Determine the (x, y) coordinate at the center of the cell enclosing the given text.  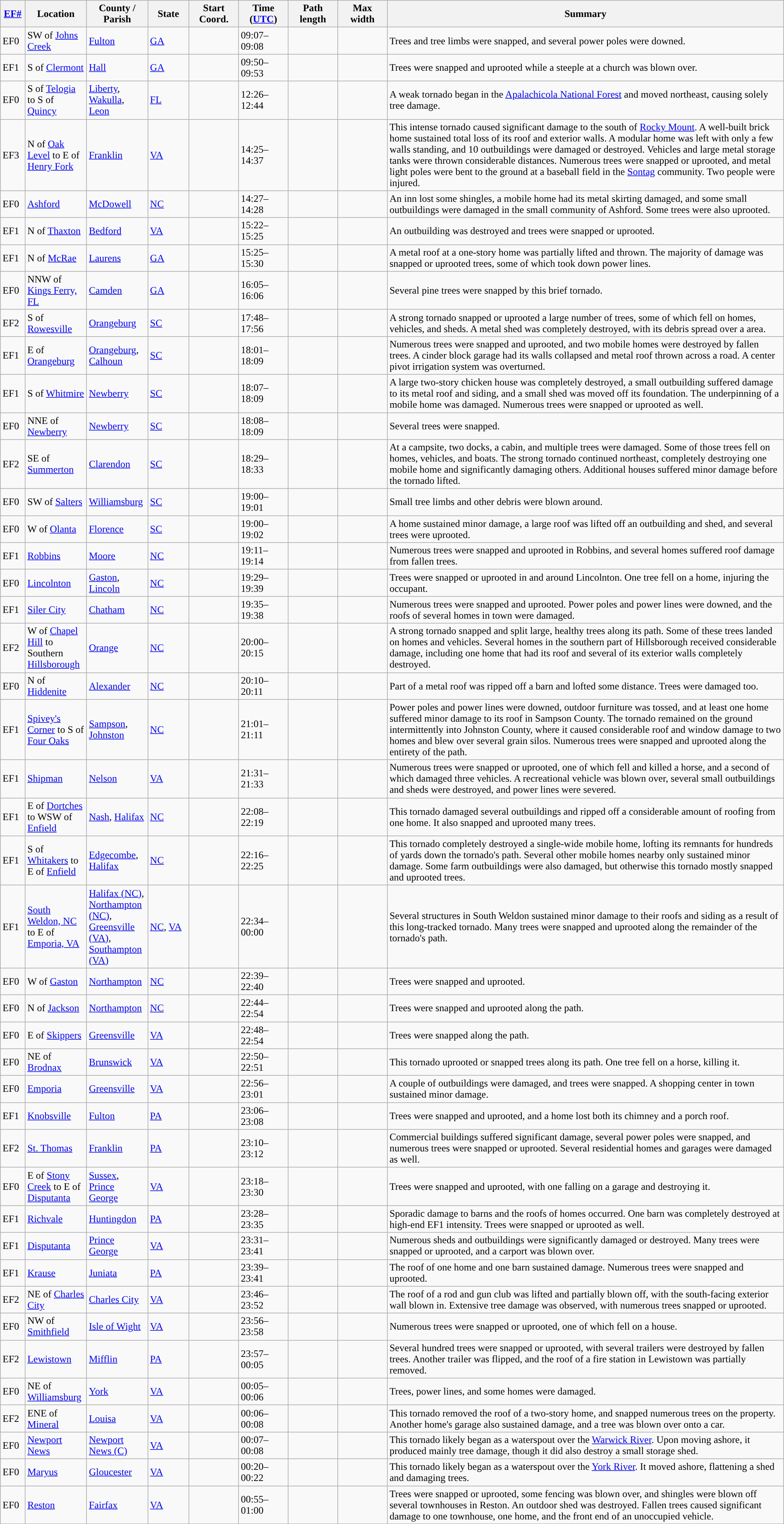
22:56–23:01 (263, 1089)
Sussex, Prince George (117, 1187)
23:10–23:12 (263, 1148)
NE of Williamsburg (56, 1391)
Williamsburg (117, 502)
S of Rowesville (56, 323)
W of Olanta (56, 529)
Ashford (56, 204)
SW of Salters (56, 502)
E of Dortches to WSW of Enfield (56, 817)
Lincolnton (56, 583)
SW of Johns Creek (56, 41)
21:31–21:33 (263, 779)
Orangeburg (117, 323)
St. Thomas (56, 1148)
Nelson (117, 779)
Location (56, 14)
Newport News (56, 1445)
A weak tornado began in the Apalachicola National Forest and moved northeast, causing solely tree damage. (586, 100)
Path length (313, 14)
00:07–00:08 (263, 1445)
Orangeburg, Calhoun (117, 355)
Start Coord. (214, 14)
Florence (117, 529)
County / Parish (117, 14)
S of Telogia to S of Quincy (56, 100)
22:34–00:00 (263, 926)
00:55–01:00 (263, 1505)
ENE of Mineral (56, 1419)
Gloucester (117, 1472)
Lewistown (56, 1359)
Part of a metal roof was ripped off a barn and lofted some distance. Trees were damaged too. (586, 686)
An outbuilding was destroyed and trees were snapped or uprooted. (586, 231)
Small tree limbs and other debris were blown around. (586, 502)
Maryus (56, 1472)
York (117, 1391)
Trees were snapped and uprooted, and a home lost both its chimney and a porch roof. (586, 1116)
N of Jackson (56, 1008)
N of McRae (56, 258)
NW of Smithfield (56, 1327)
23:46–23:52 (263, 1299)
20:10–20:11 (263, 686)
23:56–23:58 (263, 1327)
Max width (363, 14)
22:16–22:25 (263, 860)
Gaston, Lincoln (117, 583)
Clarendon (117, 464)
Louisa (117, 1419)
Emporia (56, 1089)
Several pine trees were snapped by this brief tornado. (586, 290)
23:57–00:05 (263, 1359)
Trees were snapped and uprooted while a steeple at a church was blown over. (586, 68)
Liberty, Wakulla, Leon (117, 100)
Disputanta (56, 1246)
Trees were snapped along the path. (586, 1035)
W of Gaston (56, 981)
Trees were snapped and uprooted, with one falling on a garage and destroying it. (586, 1187)
14:25–14:37 (263, 155)
23:06–23:08 (263, 1116)
E of Stony Creek to E of Disputanta (56, 1187)
Juniata (117, 1273)
Camden (117, 290)
18:01–18:09 (263, 355)
Krause (56, 1273)
Trees were snapped and uprooted along the path. (586, 1008)
Trees, power lines, and some homes were damaged. (586, 1391)
Halifax (NC), Northampton (NC), Greensville (VA), Southampton (VA) (117, 926)
17:48–17:56 (263, 323)
EF# (13, 14)
Fairfax (117, 1505)
The roof of one home and one barn sustained damage. Numerous trees were snapped and uprooted. (586, 1273)
16:05–16:06 (263, 290)
N of Thaxton (56, 231)
A couple of outbuildings were damaged, and trees were snapped. A shopping center in town sustained minor damage. (586, 1089)
19:11–19:14 (263, 556)
Numerous trees were snapped and uprooted. Power poles and power lines were downed, and the roofs of several homes in town were damaged. (586, 610)
EF3 (13, 155)
Numerous sheds and outbuildings were significantly damaged or destroyed. Many trees were snapped or uprooted, and a carport was blown over. (586, 1246)
State (168, 14)
Numerous trees were snapped and uprooted in Robbins, and several homes suffered roof damage from fallen trees. (586, 556)
22:48–22:54 (263, 1035)
Newport News (C) (117, 1445)
Moore (117, 556)
Bedford (117, 231)
18:29–18:33 (263, 464)
19:00–19:02 (263, 529)
S of Whitmire (56, 393)
Trees were snapped and uprooted. (586, 981)
00:20–00:22 (263, 1472)
18:07–18:09 (263, 393)
A home sustained minor damage, a large roof was lifted off an outbuilding and shed, and several trees were uprooted. (586, 529)
NNW of Kings Ferry, FL (56, 290)
N of Oak Level to E of Henry Fork (56, 155)
Chatham (117, 610)
N of Hiddenite (56, 686)
FL (168, 100)
This tornado damaged several outbuildings and ripped off a considerable amount of roofing from one home. It also snapped and uprooted many trees. (586, 817)
Siler City (56, 610)
22:50–22:51 (263, 1062)
23:39–23:41 (263, 1273)
15:25–15:30 (263, 258)
Summary (586, 14)
Edgecombe, Halifax (117, 860)
W of Chapel Hill to Southern Hillsborough (56, 648)
19:29–19:39 (263, 583)
S of Clermont (56, 68)
Charles City (117, 1299)
Several trees were snapped. (586, 426)
Nash, Halifax (117, 817)
NC, VA (168, 926)
22:08–22:19 (263, 817)
Richvale (56, 1219)
20:00–20:15 (263, 648)
This tornado uprooted or snapped trees along its path. One tree fell on a horse, killing it. (586, 1062)
South Weldon, NC to E of Emporia, VA (56, 926)
12:26–12:44 (263, 100)
Huntingdon (117, 1219)
Hall (117, 68)
Spivey's Corner to S of Four Oaks (56, 730)
14:27–14:28 (263, 204)
Trees and tree limbs were snapped, and several power poles were downed. (586, 41)
Laurens (117, 258)
Alexander (117, 686)
Numerous trees were snapped or uprooted, one of which fell on a house. (586, 1327)
Reston (56, 1505)
23:28–23:35 (263, 1219)
23:18–23:30 (263, 1187)
E of Orangeburg (56, 355)
NE of Brodnax (56, 1062)
09:50–09:53 (263, 68)
Brunswick (117, 1062)
Time (UTC) (263, 14)
00:06–00:08 (263, 1419)
00:05–00:06 (263, 1391)
19:00–19:01 (263, 502)
SE of Summerton (56, 464)
Robbins (56, 556)
21:01–21:11 (263, 730)
E of Skippers (56, 1035)
This tornado likely began as a waterspout over the York River. It moved ashore, flattening a shed and damaging trees. (586, 1472)
NNE of Newberry (56, 426)
Knobsville (56, 1116)
09:07–09:08 (263, 41)
Prince George (117, 1246)
23:31–23:41 (263, 1246)
Orange (117, 648)
S of Whitakers to E of Enfield (56, 860)
NE of Charles City (56, 1299)
McDowell (117, 204)
22:44–22:54 (263, 1008)
Mifflin (117, 1359)
Trees were snapped or uprooted in and around Lincolnton. One tree fell on a home, injuring the occupant. (586, 583)
Shipman (56, 779)
18:08–18:09 (263, 426)
Sampson, Johnston (117, 730)
15:22–15:25 (263, 231)
22:39–22:40 (263, 981)
19:35–19:38 (263, 610)
Isle of Wight (117, 1327)
